Detect which cell encompasses the target text, then output its (X, Y) center coordinate. 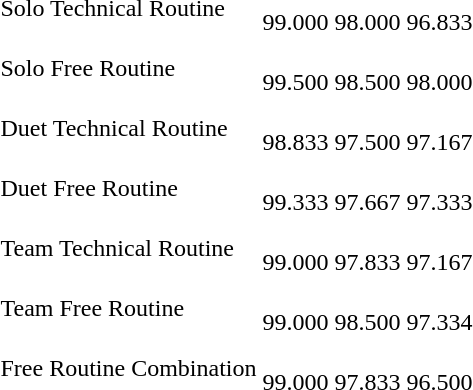
97.500 (368, 128)
99.333 (296, 188)
98.833 (296, 128)
97.667 (368, 188)
99.500 (296, 68)
97.833 (368, 248)
